Pinpoint the cell where the given text exists, returning its [x, y] midpoint coordinate. 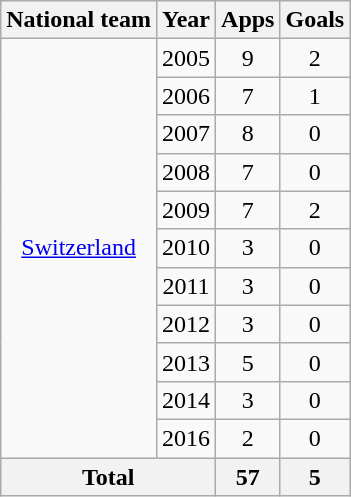
Switzerland [79, 248]
2009 [186, 210]
Year [186, 20]
2005 [186, 58]
57 [248, 477]
2012 [186, 324]
Total [108, 477]
2008 [186, 172]
1 [315, 96]
9 [248, 58]
8 [248, 134]
2013 [186, 362]
National team [79, 20]
2007 [186, 134]
2011 [186, 286]
2016 [186, 438]
2006 [186, 96]
2014 [186, 400]
Goals [315, 20]
2010 [186, 248]
Apps [248, 20]
